Detect which cell encompasses the target text, then output its [x, y] center coordinate. 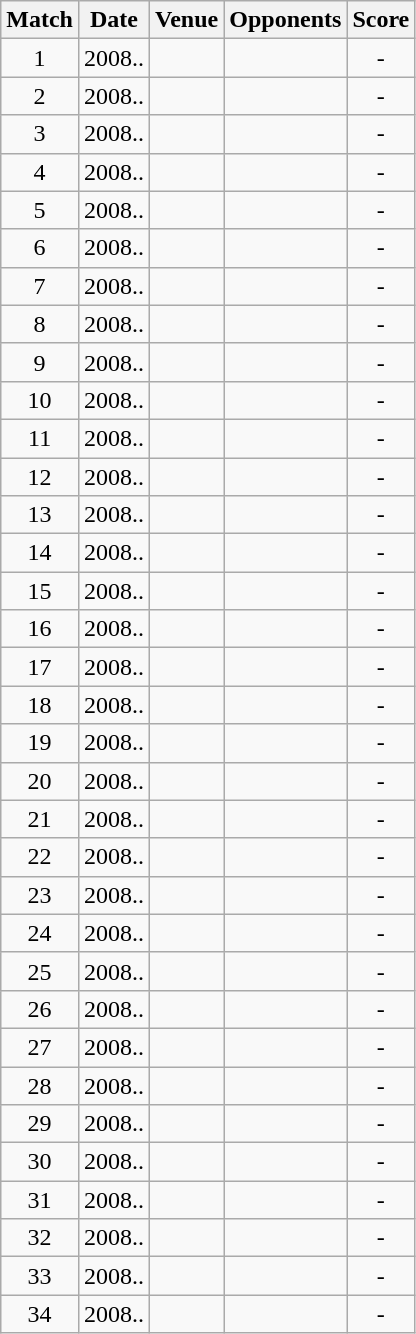
29 [40, 1124]
20 [40, 781]
33 [40, 1276]
16 [40, 629]
23 [40, 895]
19 [40, 743]
Score [381, 20]
26 [40, 1009]
3 [40, 134]
27 [40, 1047]
2 [40, 96]
30 [40, 1162]
18 [40, 705]
4 [40, 172]
17 [40, 667]
21 [40, 819]
13 [40, 515]
Date [114, 20]
5 [40, 210]
7 [40, 286]
28 [40, 1085]
32 [40, 1238]
9 [40, 362]
14 [40, 553]
25 [40, 971]
22 [40, 857]
31 [40, 1200]
8 [40, 324]
24 [40, 933]
11 [40, 438]
15 [40, 591]
6 [40, 248]
10 [40, 400]
12 [40, 477]
Venue [187, 20]
Match [40, 20]
1 [40, 58]
Opponents [286, 20]
34 [40, 1314]
